Extract the (x, y) coordinate from the center of the cell holding the provided text.  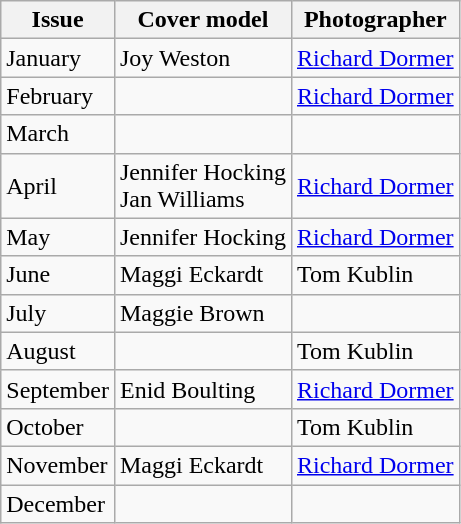
January (58, 58)
April (58, 186)
June (58, 275)
May (58, 237)
Photographer (375, 20)
September (58, 389)
Maggie Brown (202, 313)
February (58, 96)
March (58, 134)
October (58, 427)
December (58, 503)
Jennifer Hocking (202, 237)
August (58, 351)
Enid Boulting (202, 389)
November (58, 465)
Issue (58, 20)
Cover model (202, 20)
July (58, 313)
Jennifer Hocking Jan Williams (202, 186)
Joy Weston (202, 58)
